Scan for the cell matching the given text and deliver its (X, Y) coordinate at center. 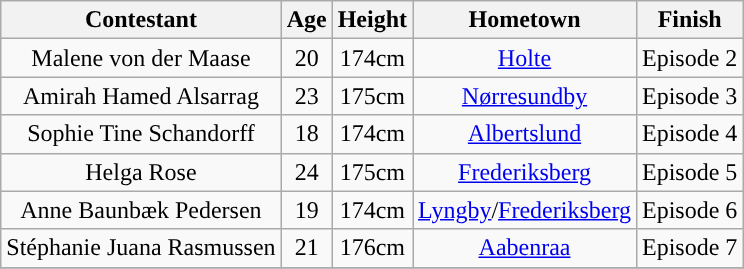
Nørresundby (525, 96)
Age (306, 20)
176cm (372, 248)
Finish (689, 20)
Hometown (525, 20)
Episode 2 (689, 58)
Height (372, 20)
21 (306, 248)
Episode 5 (689, 172)
Albertslund (525, 134)
24 (306, 172)
Amirah Hamed Alsarrag (141, 96)
23 (306, 96)
18 (306, 134)
20 (306, 58)
Stéphanie Juana Rasmussen (141, 248)
Anne Baunbæk Pedersen (141, 210)
Frederiksberg (525, 172)
Holte (525, 58)
Malene von der Maase (141, 58)
Sophie Tine Schandorff (141, 134)
Episode 3 (689, 96)
Episode 4 (689, 134)
Helga Rose (141, 172)
19 (306, 210)
Episode 7 (689, 248)
Aabenraa (525, 248)
Contestant (141, 20)
Lyngby/Frederiksberg (525, 210)
Episode 6 (689, 210)
